Capture the cell that displays the provided text and extract its [X, Y] central coordinate. 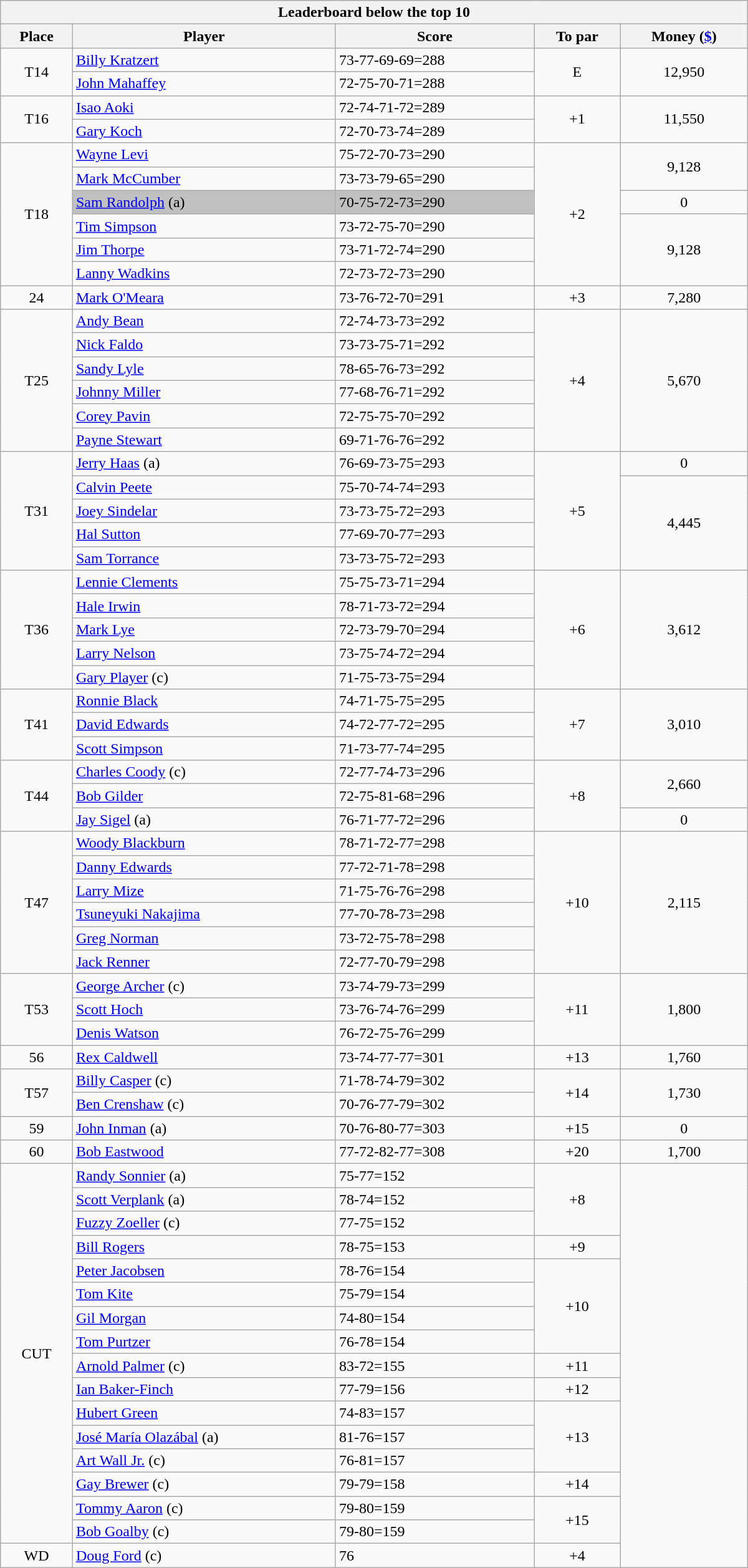
T41 [37, 725]
75-77=152 [434, 1176]
Denis Watson [204, 1033]
75-75-73-71=294 [434, 582]
Ian Baker-Finch [204, 1389]
73-75-74-72=294 [434, 653]
76-71-77-72=296 [434, 820]
T14 [37, 72]
77-72-82-77=308 [434, 1152]
73-76-72-70=291 [434, 298]
70-76-80-77=303 [434, 1128]
4,445 [684, 523]
T57 [37, 1093]
72-77-74-73=296 [434, 772]
Corey Pavin [204, 416]
77-68-76-71=292 [434, 392]
Money ($) [684, 36]
74-83=157 [434, 1413]
72-75-70-71=288 [434, 84]
Randy Sonnier (a) [204, 1176]
73-72-75-78=298 [434, 938]
José María Olazábal (a) [204, 1436]
1,800 [684, 1009]
72-74-71-72=289 [434, 107]
Bill Rogers [204, 1247]
Andy Bean [204, 321]
73-74-77-77=301 [434, 1057]
Isao Aoki [204, 107]
Ronnie Black [204, 701]
John Mahaffey [204, 84]
CUT [37, 1353]
77-69-70-77=293 [434, 535]
3,010 [684, 725]
71-75-76-76=298 [434, 891]
72-77-70-79=298 [434, 962]
T31 [37, 511]
Score [434, 36]
1,760 [684, 1057]
76-72-75-76=299 [434, 1033]
WD [37, 1556]
7,280 [684, 298]
Jim Thorpe [204, 249]
70-76-77-79=302 [434, 1105]
76-78=154 [434, 1342]
72-70-73-74=289 [434, 131]
Bob Eastwood [204, 1152]
2,660 [684, 784]
Danny Edwards [204, 867]
77-75=152 [434, 1223]
78-65-76-73=292 [434, 369]
83-72=155 [434, 1365]
+2 [577, 214]
Greg Norman [204, 938]
74-80=154 [434, 1318]
73-76-74-76=299 [434, 1009]
Sam Randolph (a) [204, 202]
72-74-73-73=292 [434, 321]
John Inman (a) [204, 1128]
12,950 [684, 72]
George Archer (c) [204, 985]
72-73-79-70=294 [434, 629]
+5 [577, 511]
Gay Brewer (c) [204, 1484]
76-69-73-75=293 [434, 463]
78-75=153 [434, 1247]
Jay Sigel (a) [204, 820]
71-73-77-74=295 [434, 748]
72-75-75-70=292 [434, 416]
71-78-74-79=302 [434, 1081]
+7 [577, 725]
Nick Faldo [204, 345]
Payne Stewart [204, 440]
David Edwards [204, 725]
Lanny Wadkins [204, 273]
Mark O'Meara [204, 298]
60 [37, 1152]
Ben Crenshaw (c) [204, 1105]
T16 [37, 119]
Player [204, 36]
Art Wall Jr. (c) [204, 1461]
E [577, 72]
72-73-72-73=290 [434, 273]
Calvin Peete [204, 487]
Tsuneyuki Nakajima [204, 914]
Johnny Miller [204, 392]
Arnold Palmer (c) [204, 1365]
73-73-79-65=290 [434, 178]
59 [37, 1128]
Tom Purtzer [204, 1342]
24 [37, 298]
T18 [37, 214]
T47 [37, 903]
Scott Hoch [204, 1009]
74-71-75-75=295 [434, 701]
Peter Jacobsen [204, 1270]
Gil Morgan [204, 1318]
77-70-78-73=298 [434, 914]
73-77-69-69=288 [434, 60]
75-79=154 [434, 1294]
T53 [37, 1009]
Gary Player (c) [204, 677]
81-76=157 [434, 1436]
69-71-76-76=292 [434, 440]
73-73-75-71=292 [434, 345]
78-71-72-77=298 [434, 843]
T25 [37, 380]
72-75-81-68=296 [434, 796]
+6 [577, 629]
Sandy Lyle [204, 369]
76 [434, 1556]
Rex Caldwell [204, 1057]
T44 [37, 796]
Leaderboard below the top 10 [374, 12]
78-76=154 [434, 1270]
Woody Blackburn [204, 843]
Lennie Clements [204, 582]
Hubert Green [204, 1413]
+9 [577, 1247]
76-81=157 [434, 1461]
Tommy Aaron (c) [204, 1508]
71-75-73-75=294 [434, 677]
79-79=158 [434, 1484]
78-71-73-72=294 [434, 606]
Mark McCumber [204, 178]
77-79=156 [434, 1389]
+12 [577, 1389]
77-72-71-78=298 [434, 867]
Billy Kratzert [204, 60]
Billy Casper (c) [204, 1081]
78-74=152 [434, 1199]
11,550 [684, 119]
Tim Simpson [204, 226]
Jack Renner [204, 962]
Mark Lye [204, 629]
Scott Verplank (a) [204, 1199]
Larry Mize [204, 891]
+20 [577, 1152]
Place [37, 36]
1,730 [684, 1093]
5,670 [684, 380]
73-71-72-74=290 [434, 249]
Charles Coody (c) [204, 772]
Doug Ford (c) [204, 1556]
Jerry Haas (a) [204, 463]
Hal Sutton [204, 535]
75-70-74-74=293 [434, 487]
Joey Sindelar [204, 511]
Gary Koch [204, 131]
Larry Nelson [204, 653]
Scott Simpson [204, 748]
+1 [577, 119]
73-74-79-73=299 [434, 985]
Hale Irwin [204, 606]
75-72-70-73=290 [434, 155]
1,700 [684, 1152]
Bob Goalby (c) [204, 1532]
Bob Gilder [204, 796]
T36 [37, 629]
2,115 [684, 903]
73-72-75-70=290 [434, 226]
3,612 [684, 629]
Wayne Levi [204, 155]
Sam Torrance [204, 558]
+3 [577, 298]
Fuzzy Zoeller (c) [204, 1223]
To par [577, 36]
70-75-72-73=290 [434, 202]
Tom Kite [204, 1294]
56 [37, 1057]
74-72-77-72=295 [434, 725]
